From the cell containing the given text, extract its center point as [X, Y] coordinate. 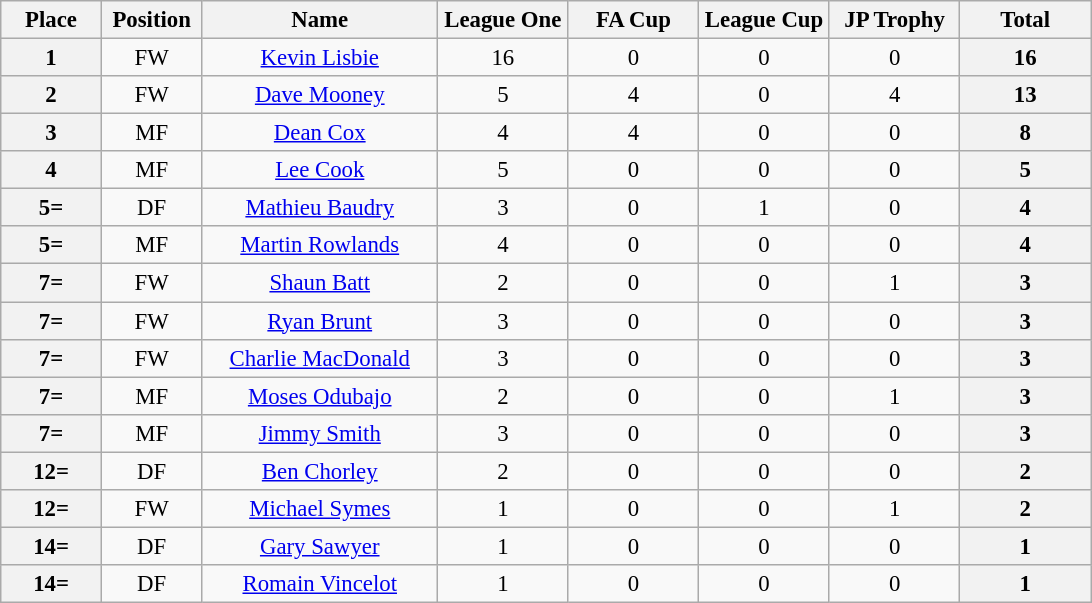
Dave Mooney [320, 95]
Kevin Lisbie [320, 58]
Charlie MacDonald [320, 358]
Place [52, 20]
Jimmy Smith [320, 433]
JP Trophy [894, 20]
Martin Rowlands [320, 245]
Shaun Batt [320, 283]
Romain Vincelot [320, 584]
Total [1026, 20]
Lee Cook [320, 170]
Position [152, 20]
Mathieu Baudry [320, 208]
League One [504, 20]
Ben Chorley [320, 471]
Moses Odubajo [320, 396]
Gary Sawyer [320, 546]
Name [320, 20]
Dean Cox [320, 133]
13 [1026, 95]
8 [1026, 133]
FA Cup [634, 20]
Ryan Brunt [320, 321]
Michael Symes [320, 509]
League Cup [764, 20]
